Identify which cell holds the provided text, then report its [x, y] central coordinate. 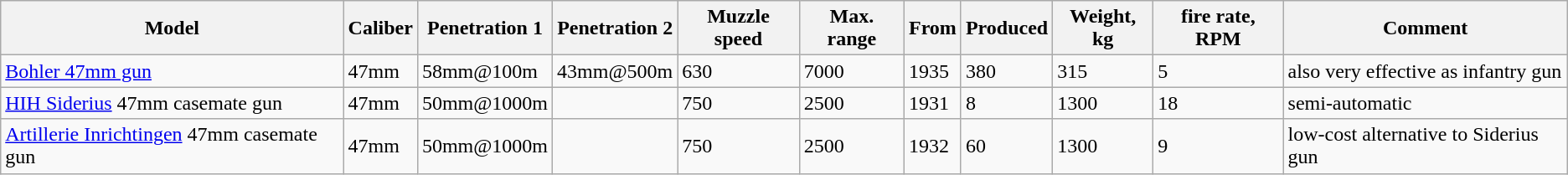
Caliber [380, 28]
Bohler 47mm gun [173, 71]
18 [1218, 103]
fire rate, RPM [1218, 28]
1935 [932, 71]
58mm@100m [484, 71]
315 [1103, 71]
1932 [932, 146]
low-cost alternative to Siderius gun [1426, 146]
60 [1007, 146]
HIH Siderius 47mm casemate gun [173, 103]
Comment [1426, 28]
7000 [851, 71]
630 [739, 71]
9 [1218, 146]
Penetration 1 [484, 28]
semi-automatic [1426, 103]
5 [1218, 71]
Muzzle speed [739, 28]
380 [1007, 71]
8 [1007, 103]
43mm@500m [615, 71]
From [932, 28]
Produced [1007, 28]
Artillerie Inrichtingen 47mm casemate gun [173, 146]
Max. range [851, 28]
also very effective as infantry gun [1426, 71]
Penetration 2 [615, 28]
1931 [932, 103]
Weight, kg [1103, 28]
Model [173, 28]
